Find where the given text appears and provide that cell's center as (X, Y) coordinate. 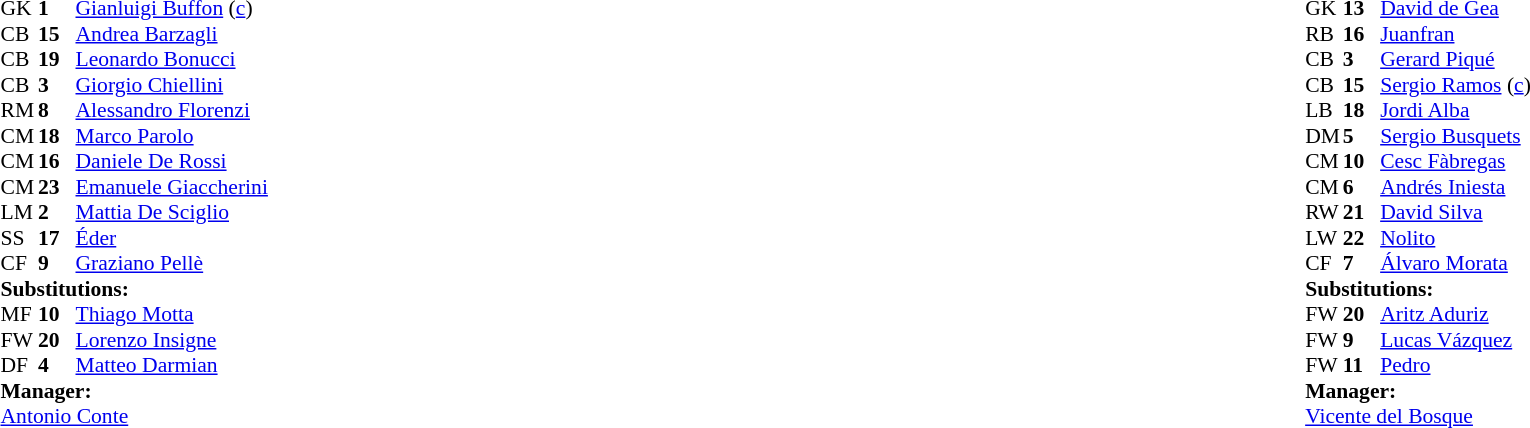
RB (1324, 34)
11 (1362, 365)
22 (1362, 238)
LW (1324, 238)
Lorenzo Insigne (172, 340)
6 (1362, 187)
Manager: (134, 391)
RM (19, 111)
Marco Parolo (172, 136)
RW (1324, 213)
7 (1362, 263)
LB (1324, 111)
MF (19, 315)
Andrea Barzagli (172, 34)
Thiago Motta (172, 315)
Substitutions: (134, 289)
LM (19, 213)
Leonardo Bonucci (172, 59)
8 (57, 111)
Mattia De Sciglio (172, 213)
21 (1362, 213)
Éder (172, 238)
SS (19, 238)
2 (57, 213)
DF (19, 365)
Graziano Pellè (172, 263)
Emanuele Giaccherini (172, 187)
Alessandro Florenzi (172, 111)
Matteo Darmian (172, 365)
Daniele De Rossi (172, 161)
4 (57, 365)
DM (1324, 136)
17 (57, 238)
23 (57, 187)
19 (57, 59)
Giorgio Chiellini (172, 85)
5 (1362, 136)
